Scan for the cell matching the given text and deliver its [x, y] coordinate at center. 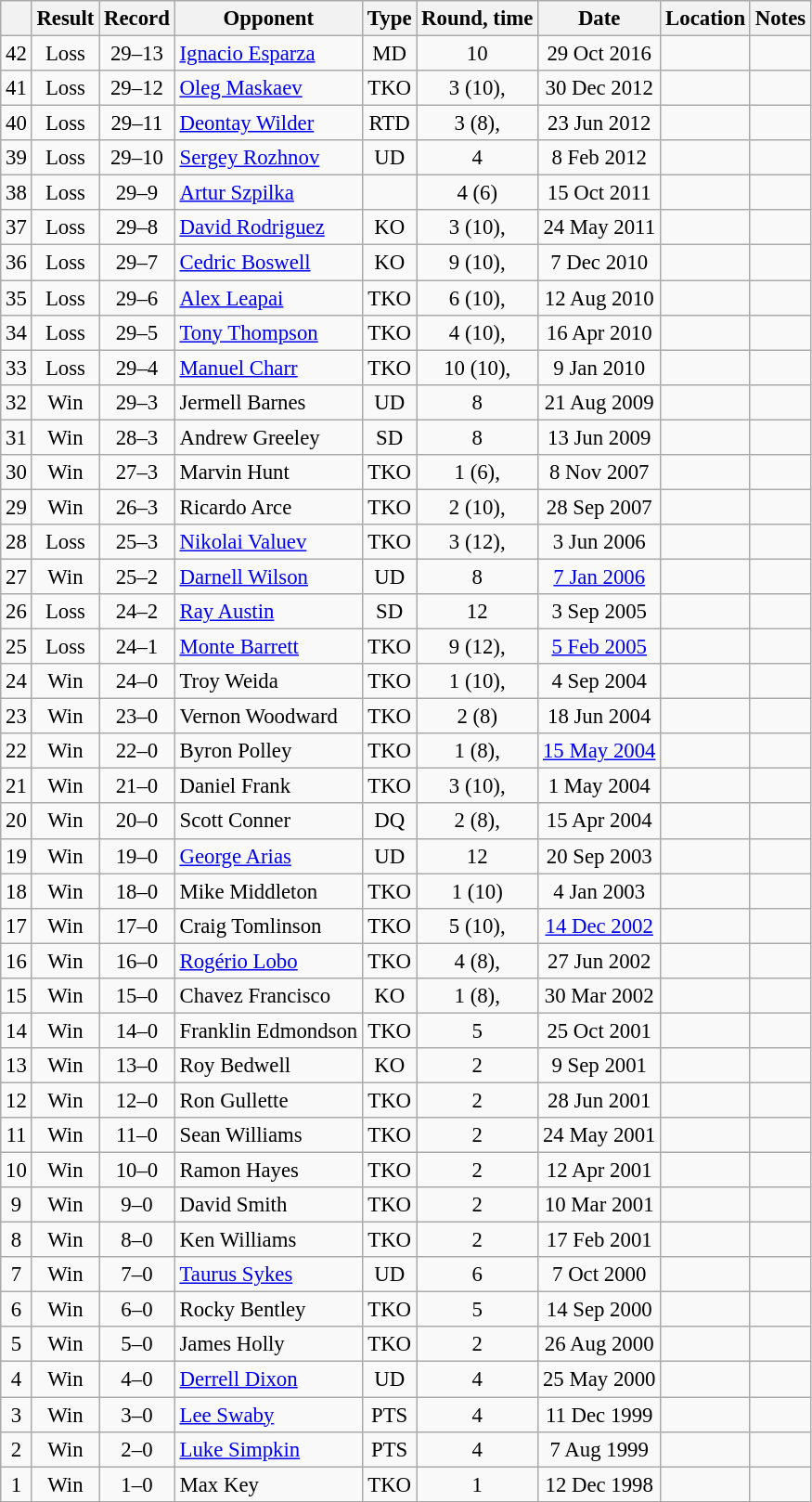
27 [17, 576]
5 Feb 2005 [599, 647]
25–2 [137, 576]
Cedric Boswell [268, 263]
20 [17, 822]
Derrell Dixon [268, 1379]
Result [65, 19]
40 [17, 123]
9 (10), [477, 263]
4 (10), [477, 332]
Daniel Frank [268, 786]
7 Aug 1999 [599, 1449]
7 Dec 2010 [599, 263]
15–0 [137, 996]
DQ [390, 822]
Round, time [477, 19]
21 Aug 2009 [599, 402]
9–0 [137, 1205]
12 Aug 2010 [599, 298]
3 (8), [477, 123]
28–3 [137, 437]
23–0 [137, 717]
13 [17, 1066]
29–13 [137, 54]
1–0 [137, 1484]
22 [17, 751]
36 [17, 263]
10 (10), [477, 368]
9 Sep 2001 [599, 1066]
19 [17, 856]
16 Apr 2010 [599, 332]
24 [17, 681]
3 Jun 2006 [599, 542]
Rogério Lobo [268, 961]
34 [17, 332]
29–7 [137, 263]
Roy Bedwell [268, 1066]
32 [17, 402]
30 Dec 2012 [599, 88]
10–0 [137, 1171]
Max Key [268, 1484]
3 Sep 2005 [599, 612]
Sergey Rozhnov [268, 158]
Ricardo Arce [268, 507]
42 [17, 54]
Sean Williams [268, 1135]
15 Apr 2004 [599, 822]
37 [17, 227]
4–0 [137, 1379]
39 [17, 158]
12 Apr 2001 [599, 1171]
10 Mar 2001 [599, 1205]
25–3 [137, 542]
29–10 [137, 158]
4 (6) [477, 193]
28 [17, 542]
18–0 [137, 891]
41 [17, 88]
Franklin Edmondson [268, 1030]
Monte Barrett [268, 647]
3 [17, 1415]
26 Aug 2000 [599, 1345]
20 Sep 2003 [599, 856]
14 [17, 1030]
29–4 [137, 368]
30 Mar 2002 [599, 996]
Ken Williams [268, 1240]
18 [17, 891]
MD [390, 54]
David Rodriguez [268, 227]
25 May 2000 [599, 1379]
29–11 [137, 123]
11–0 [137, 1135]
29–12 [137, 88]
18 Jun 2004 [599, 717]
31 [17, 437]
2–0 [137, 1449]
15 May 2004 [599, 751]
23 Jun 2012 [599, 123]
8 Nov 2007 [599, 473]
7 Oct 2000 [599, 1275]
38 [17, 193]
Notes [780, 19]
7 [17, 1275]
Ignacio Esparza [268, 54]
28 Jun 2001 [599, 1100]
25 [17, 647]
21–0 [137, 786]
5–0 [137, 1345]
Date [599, 19]
28 Sep 2007 [599, 507]
27–3 [137, 473]
15 [17, 996]
30 [17, 473]
Craig Tomlinson [268, 926]
16 [17, 961]
Alex Leapai [268, 298]
4 (8), [477, 961]
25 Oct 2001 [599, 1030]
Oleg Maskaev [268, 88]
19–0 [137, 856]
24 May 2001 [599, 1135]
Ramon Hayes [268, 1171]
Luke Simpkin [268, 1449]
23 [17, 717]
13–0 [137, 1066]
Deontay Wilder [268, 123]
James Holly [268, 1345]
3 (12), [477, 542]
17–0 [137, 926]
24 May 2011 [599, 227]
20–0 [137, 822]
1 (10) [477, 891]
Ron Gullette [268, 1100]
29–3 [137, 402]
David Smith [268, 1205]
35 [17, 298]
Jermell Barnes [268, 402]
29–5 [137, 332]
Opponent [268, 19]
Vernon Woodward [268, 717]
Andrew Greeley [268, 437]
9 (12), [477, 647]
Record [137, 19]
5 (10), [477, 926]
Byron Polley [268, 751]
George Arias [268, 856]
14 Sep 2000 [599, 1310]
11 [17, 1135]
9 [17, 1205]
1 (10), [477, 681]
Rocky Bentley [268, 1310]
29 [17, 507]
6 (10), [477, 298]
Artur Szpilka [268, 193]
Type [390, 19]
33 [17, 368]
7–0 [137, 1275]
4 Jan 2003 [599, 891]
11 Dec 1999 [599, 1415]
Troy Weida [268, 681]
6–0 [137, 1310]
Marvin Hunt [268, 473]
2 (10), [477, 507]
14–0 [137, 1030]
24–0 [137, 681]
3–0 [137, 1415]
29–9 [137, 193]
Taurus Sykes [268, 1275]
Mike Middleton [268, 891]
Location [705, 19]
12 Dec 1998 [599, 1484]
Nikolai Valuev [268, 542]
1 (6), [477, 473]
26 [17, 612]
Scott Conner [268, 822]
22–0 [137, 751]
16–0 [137, 961]
9 Jan 2010 [599, 368]
2 (8) [477, 717]
Lee Swaby [268, 1415]
1 May 2004 [599, 786]
24–1 [137, 647]
29 Oct 2016 [599, 54]
Manuel Charr [268, 368]
14 Dec 2002 [599, 926]
26–3 [137, 507]
27 Jun 2002 [599, 961]
17 Feb 2001 [599, 1240]
RTD [390, 123]
8 Feb 2012 [599, 158]
Tony Thompson [268, 332]
12–0 [137, 1100]
Chavez Francisco [268, 996]
Ray Austin [268, 612]
24–2 [137, 612]
29–6 [137, 298]
21 [17, 786]
13 Jun 2009 [599, 437]
8–0 [137, 1240]
29–8 [137, 227]
7 Jan 2006 [599, 576]
17 [17, 926]
15 Oct 2011 [599, 193]
2 (8), [477, 822]
Darnell Wilson [268, 576]
4 Sep 2004 [599, 681]
